Provide the (X, Y) coordinate of the cell's center where the given text is located.  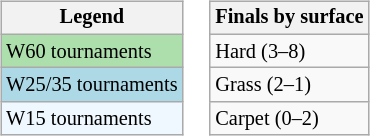
Grass (2–1) (289, 85)
W60 tournaments (92, 51)
Carpet (0–2) (289, 119)
Legend (92, 18)
Hard (3–8) (289, 51)
Finals by surface (289, 18)
W25/35 tournaments (92, 85)
W15 tournaments (92, 119)
